Extract the [x, y] coordinate from the center of the cell holding the provided text.  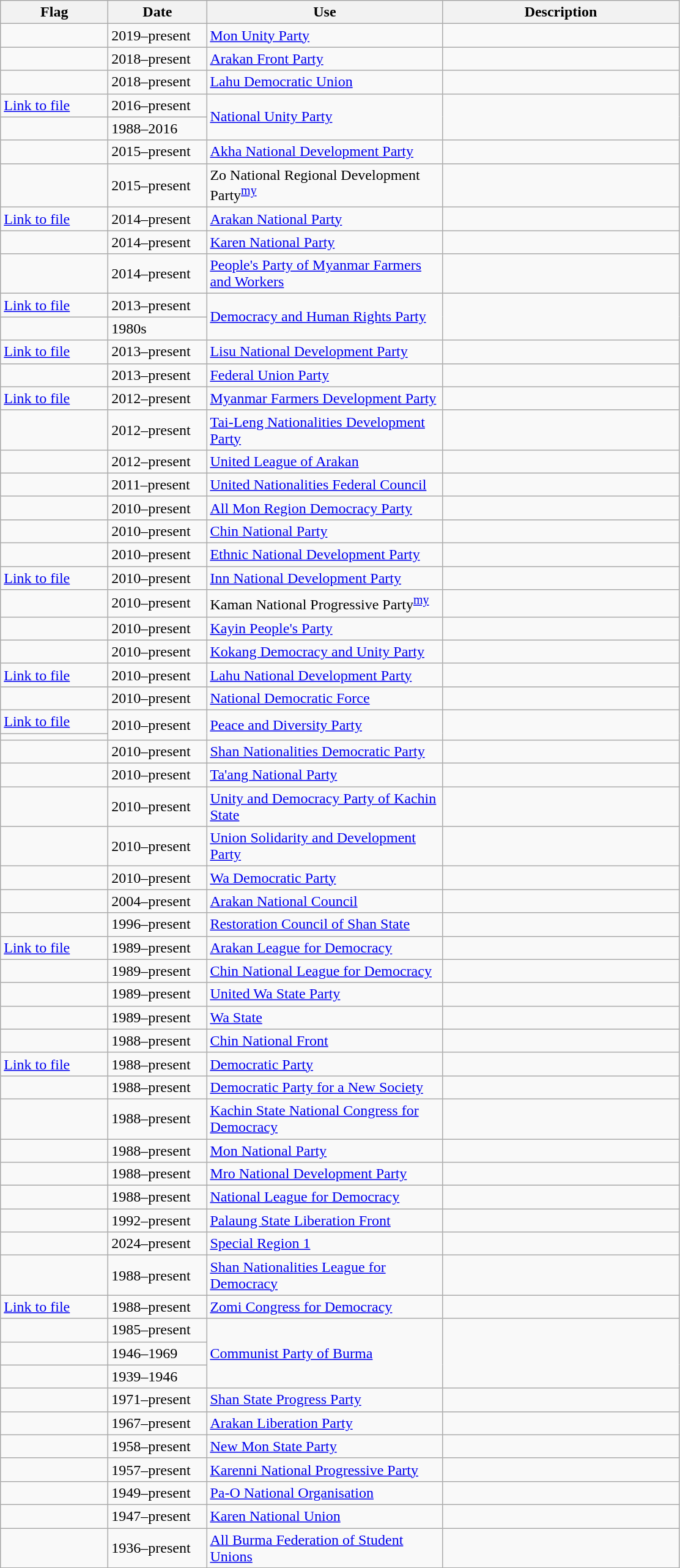
Kaman National Progressive Partymy [325, 603]
National Unity Party [325, 117]
All Mon Region Democracy Party [325, 508]
Zomi Congress for Democracy [325, 1307]
Chin National Party [325, 531]
Inn National Development Party [325, 578]
Zo National Regional Development Partymy [325, 185]
National Democratic Force [325, 698]
1936–present [158, 1548]
1958–present [158, 1446]
Chin National Front [325, 1041]
Lahu Democratic Union [325, 82]
Unity and Democracy Party of Kachin State [325, 806]
National League for Democracy [325, 1197]
1967–present [158, 1423]
1971–present [158, 1400]
1992–present [158, 1221]
Pa-O National Organisation [325, 1493]
Special Region 1 [325, 1244]
2016–present [158, 105]
Arakan Front Party [325, 59]
2011–present [158, 485]
Kokang Democracy and Unity Party [325, 652]
New Mon State Party [325, 1446]
Democratic Party for a New Society [325, 1087]
Description [561, 12]
People's Party of Myanmar Farmers and Workers [325, 274]
Shan Nationalities Democratic Party [325, 752]
All Burma Federation of Student Unions [325, 1548]
Peace and Diversity Party [325, 724]
Karen National Union [325, 1516]
Karen National Party [325, 242]
1957–present [158, 1470]
Restoration Council of Shan State [325, 924]
Kachin State National Congress for Democracy [325, 1118]
1996–present [158, 924]
Democratic Party [325, 1064]
Tai-Leng Nationalities Development Party [325, 429]
1947–present [158, 1516]
United League of Arakan [325, 461]
1980s [158, 329]
2024–present [158, 1244]
Federal Union Party [325, 375]
Wa State [325, 1017]
Arakan League for Democracy [325, 948]
Myanmar Farmers Development Party [325, 398]
1949–present [158, 1493]
Ta'ang National Party [325, 775]
Union Solidarity and Development Party [325, 847]
Kayin People's Party [325, 628]
United Wa State Party [325, 994]
Wa Democratic Party [325, 878]
2019–present [158, 35]
Lahu National Development Party [325, 675]
Arakan National Council [325, 901]
Communist Party of Burma [325, 1353]
Use [325, 12]
Mon Unity Party [325, 35]
Shan State Progress Party [325, 1400]
Palaung State Liberation Front [325, 1221]
Arakan National Party [325, 219]
Chin National League for Democracy [325, 971]
1939–1946 [158, 1377]
Ethnic National Development Party [325, 555]
Mon National Party [325, 1151]
1985–present [158, 1330]
1946–1969 [158, 1353]
Arakan Liberation Party [325, 1423]
Date [158, 12]
United Nationalities Federal Council [325, 485]
1988–2016 [158, 128]
Akha National Development Party [325, 152]
Democracy and Human Rights Party [325, 317]
Karenni National Progressive Party [325, 1470]
Lisu National Development Party [325, 352]
2004–present [158, 901]
Mro National Development Party [325, 1174]
Shan Nationalities League for Democracy [325, 1275]
Flag [54, 12]
